Scan for the cell matching the given text and deliver its (x, y) coordinate at center. 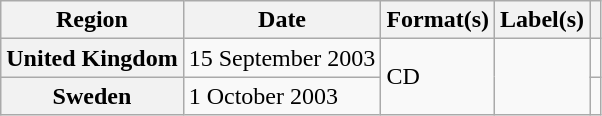
Format(s) (438, 20)
1 October 2003 (282, 96)
Region (92, 20)
15 September 2003 (282, 58)
CD (438, 77)
United Kingdom (92, 58)
Label(s) (542, 20)
Sweden (92, 96)
Date (282, 20)
